Find where the given text appears and provide that cell's center as [X, Y] coordinate. 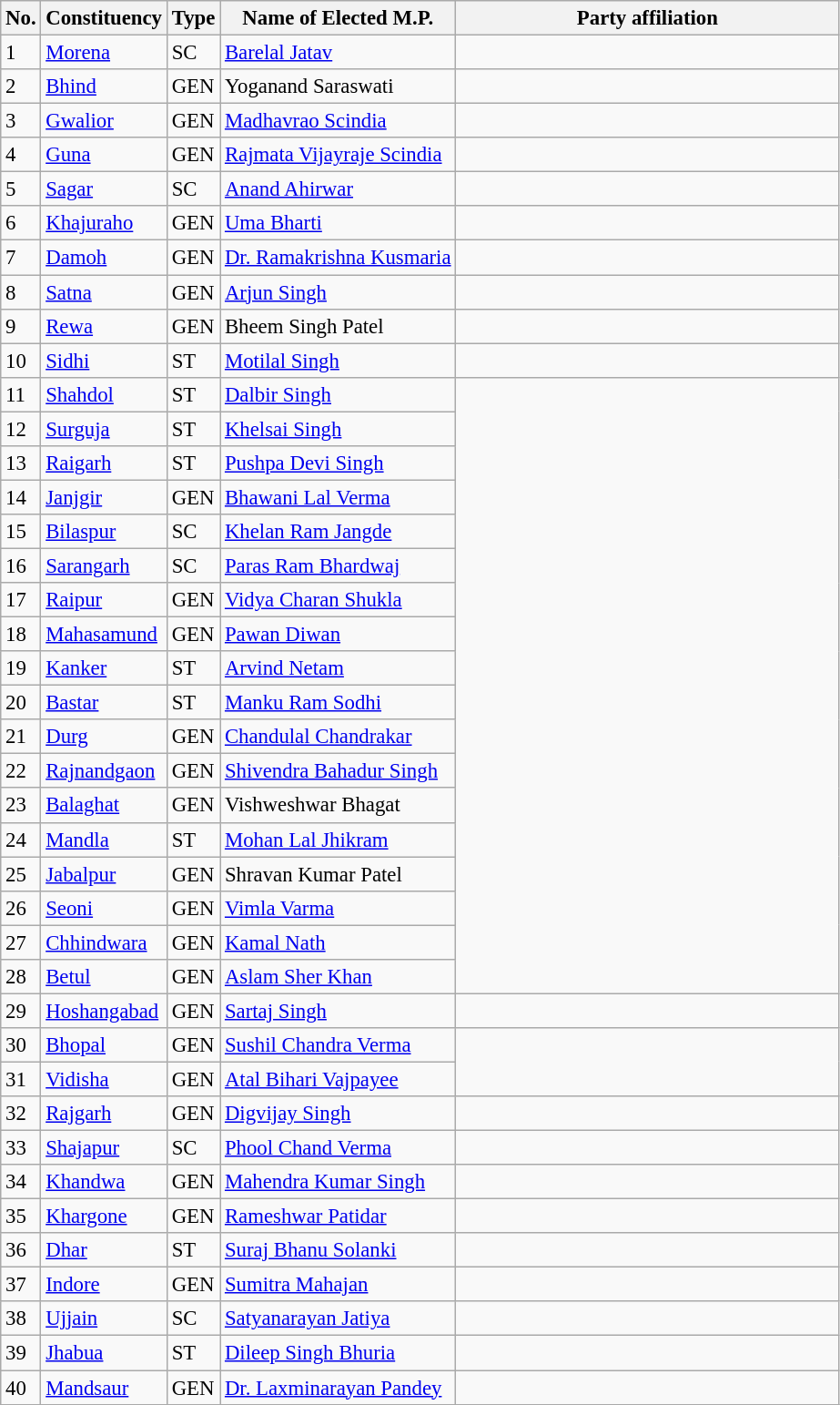
3 [21, 121]
Mahendra Kumar Singh [339, 1182]
Raigarh [104, 463]
14 [21, 497]
38 [21, 1319]
Dr. Ramakrishna Kusmaria [339, 258]
Ujjain [104, 1319]
21 [21, 737]
Raipur [104, 600]
Sarangarh [104, 565]
Sartaj Singh [339, 1011]
Dileep Singh Bhuria [339, 1353]
20 [21, 703]
Bhopal [104, 1045]
Khelsai Singh [339, 429]
Yoganand Saraswati [339, 87]
Aslam Sher Khan [339, 977]
Sidhi [104, 361]
1 [21, 53]
Satyanarayan Jatiya [339, 1319]
Motilal Singh [339, 361]
35 [21, 1217]
Type [193, 18]
11 [21, 394]
Suraj Bhanu Solanki [339, 1250]
Bheem Singh Patel [339, 326]
Jhabua [104, 1353]
24 [21, 840]
Jabalpur [104, 874]
Shravan Kumar Patel [339, 874]
36 [21, 1250]
39 [21, 1353]
6 [21, 223]
Arjun Singh [339, 292]
Rajgarh [104, 1114]
Guna [104, 155]
Khargone [104, 1217]
Betul [104, 977]
Dalbir Singh [339, 394]
Manku Ram Sodhi [339, 703]
Surguja [104, 429]
4 [21, 155]
Balaghat [104, 806]
Kamal Nath [339, 942]
No. [21, 18]
Durg [104, 737]
Phool Chand Verma [339, 1148]
23 [21, 806]
9 [21, 326]
33 [21, 1148]
Rajnandgaon [104, 771]
Vidisha [104, 1079]
Janjgir [104, 497]
30 [21, 1045]
Bhind [104, 87]
Rajmata Vijayraje Scindia [339, 155]
27 [21, 942]
Indore [104, 1285]
Shivendra Bahadur Singh [339, 771]
Shahdol [104, 394]
15 [21, 532]
Anand Ahirwar [339, 189]
Barelal Jatav [339, 53]
2 [21, 87]
26 [21, 908]
40 [21, 1388]
Hoshangabad [104, 1011]
16 [21, 565]
19 [21, 668]
Khajuraho [104, 223]
Morena [104, 53]
Vimla Varma [339, 908]
17 [21, 600]
10 [21, 361]
Party affiliation [648, 18]
Khelan Ram Jangde [339, 532]
Bilaspur [104, 532]
Atal Bihari Vajpayee [339, 1079]
Bastar [104, 703]
Satna [104, 292]
8 [21, 292]
18 [21, 635]
Chandulal Chandrakar [339, 737]
25 [21, 874]
Uma Bharti [339, 223]
Gwalior [104, 121]
Bhawani Lal Verma [339, 497]
Vidya Charan Shukla [339, 600]
Kanker [104, 668]
Mohan Lal Jhikram [339, 840]
Pushpa Devi Singh [339, 463]
Sushil Chandra Verma [339, 1045]
7 [21, 258]
13 [21, 463]
Constituency [104, 18]
Dr. Laxminarayan Pandey [339, 1388]
37 [21, 1285]
Name of Elected M.P. [339, 18]
Chhindwara [104, 942]
Mandsaur [104, 1388]
Shajapur [104, 1148]
Seoni [104, 908]
34 [21, 1182]
Rameshwar Patidar [339, 1217]
12 [21, 429]
5 [21, 189]
Madhavrao Scindia [339, 121]
Paras Ram Bhardwaj [339, 565]
28 [21, 977]
Mahasamund [104, 635]
Vishweshwar Bhagat [339, 806]
Sumitra Mahajan [339, 1285]
31 [21, 1079]
29 [21, 1011]
22 [21, 771]
Damoh [104, 258]
Pawan Diwan [339, 635]
Digvijay Singh [339, 1114]
Rewa [104, 326]
Mandla [104, 840]
Dhar [104, 1250]
Khandwa [104, 1182]
Sagar [104, 189]
32 [21, 1114]
Arvind Netam [339, 668]
